Capture the cell that displays the provided text and extract its [x, y] central coordinate. 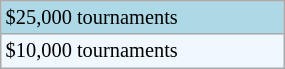
$25,000 tournaments [142, 17]
$10,000 tournaments [142, 51]
